Extract the [X, Y] coordinate from the center of the cell holding the provided text.  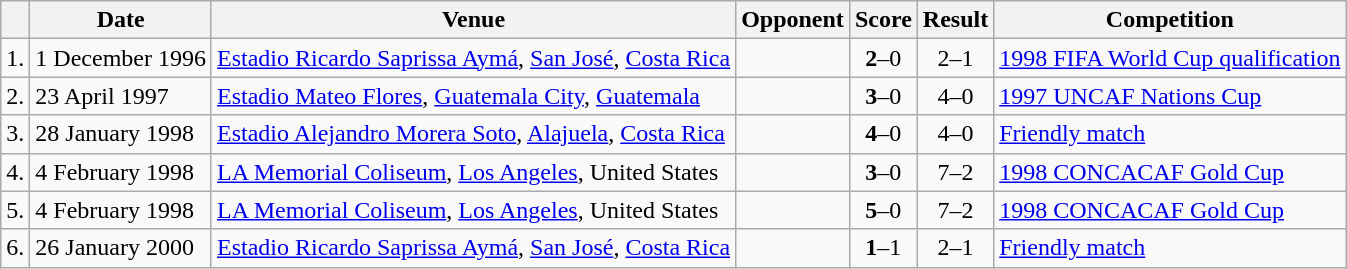
5. [16, 210]
Date [121, 20]
Estadio Mateo Flores, Guatemala City, Guatemala [473, 96]
6. [16, 248]
1997 UNCAF Nations Cup [1170, 96]
4. [16, 172]
1998 FIFA World Cup qualification [1170, 58]
3. [16, 134]
1–1 [883, 248]
Result [955, 20]
1. [16, 58]
1 December 1996 [121, 58]
Venue [473, 20]
Opponent [793, 20]
2–0 [883, 58]
Estadio Alejandro Morera Soto, Alajuela, Costa Rica [473, 134]
Competition [1170, 20]
28 January 1998 [121, 134]
23 April 1997 [121, 96]
Score [883, 20]
26 January 2000 [121, 248]
5–0 [883, 210]
2. [16, 96]
